From the cell containing the given text, extract its center point as (X, Y) coordinate. 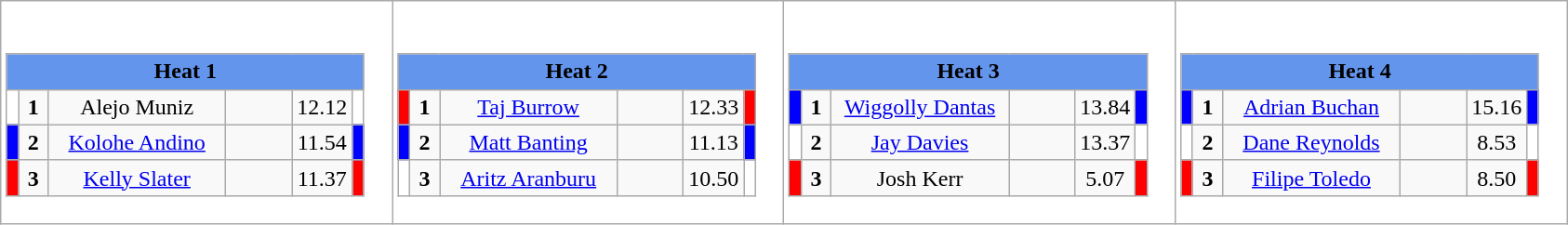
Heat 1 1 Alejo Muniz 12.12 2 Kolohe Andino 11.54 3 Kelly Slater 11.37 (197, 112)
Josh Kerr (921, 178)
12.12 (322, 107)
Taj Burrow (528, 107)
Alejo Muniz (138, 107)
11.13 (714, 142)
Adrian Buchan (1311, 107)
Wiggolly Dantas (921, 107)
Aritz Aranburu (528, 178)
11.54 (322, 142)
13.84 (1105, 107)
12.33 (714, 107)
5.07 (1105, 178)
Filipe Toledo (1311, 178)
Kolohe Andino (138, 142)
8.53 (1497, 142)
Heat 3 (968, 72)
Heat 2 (577, 72)
8.50 (1497, 178)
Heat 4 1 Adrian Buchan 15.16 2 Dane Reynolds 8.53 3 Filipe Toledo 8.50 (1371, 112)
Kelly Slater (138, 178)
Heat 1 (185, 72)
13.37 (1105, 142)
Heat 2 1 Taj Burrow 12.33 2 Matt Banting 11.13 3 Aritz Aranburu 10.50 (588, 112)
10.50 (714, 178)
Dane Reynolds (1311, 142)
11.37 (322, 178)
Jay Davies (921, 142)
Matt Banting (528, 142)
Heat 4 (1360, 72)
15.16 (1497, 107)
Heat 3 1 Wiggolly Dantas 13.84 2 Jay Davies 13.37 3 Josh Kerr 5.07 (980, 112)
